Search for the cell housing the specified text and yield its (x, y) center coordinate. 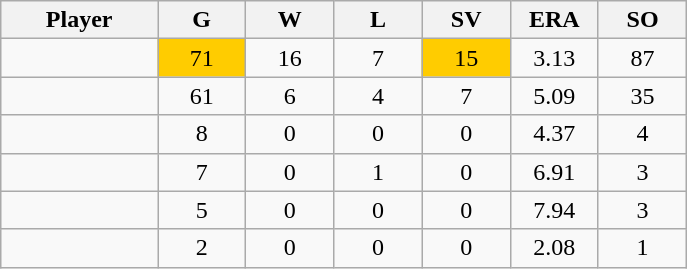
16 (290, 58)
15 (466, 58)
8 (202, 134)
5 (202, 210)
SV (466, 20)
87 (642, 58)
2.08 (554, 248)
W (290, 20)
61 (202, 96)
6 (290, 96)
SO (642, 20)
5.09 (554, 96)
ERA (554, 20)
7.94 (554, 210)
2 (202, 248)
3.13 (554, 58)
G (202, 20)
35 (642, 96)
L (378, 20)
6.91 (554, 172)
Player (80, 20)
71 (202, 58)
4.37 (554, 134)
